Provide the (x, y) coordinate of the cell's center where the given text is located.  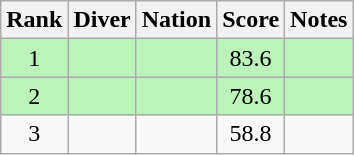
78.6 (251, 96)
2 (34, 96)
Nation (176, 20)
Notes (319, 20)
1 (34, 58)
58.8 (251, 134)
83.6 (251, 58)
3 (34, 134)
Diver (102, 20)
Rank (34, 20)
Score (251, 20)
